Locate the cell with the specified text and output its [x, y] center coordinate. 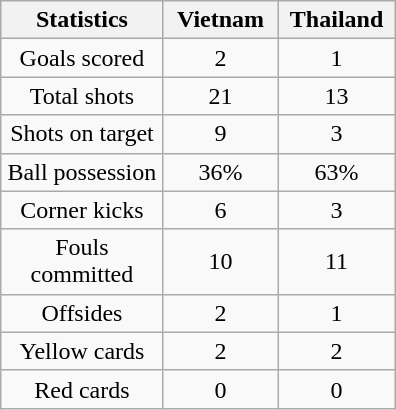
Corner kicks [82, 210]
63% [337, 172]
Statistics [82, 20]
Vietnam [220, 20]
10 [220, 262]
6 [220, 210]
Total shots [82, 96]
21 [220, 96]
Thailand [337, 20]
13 [337, 96]
9 [220, 134]
Fouls committed [82, 262]
Yellow cards [82, 351]
Shots on target [82, 134]
Offsides [82, 313]
Red cards [82, 389]
Goals scored [82, 58]
36% [220, 172]
11 [337, 262]
Ball possession [82, 172]
